Capture the cell that displays the provided text and extract its [X, Y] central coordinate. 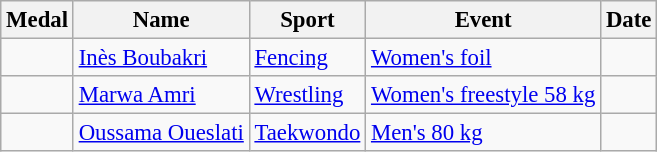
Marwa Amri [161, 95]
Fencing [308, 58]
Wrestling [308, 95]
Medal [38, 20]
Event [484, 20]
Name [161, 20]
Inès Boubakri [161, 58]
Taekwondo [308, 133]
Men's 80 kg [484, 133]
Women's foil [484, 58]
Date [629, 20]
Sport [308, 20]
Oussama Oueslati [161, 133]
Women's freestyle 58 kg [484, 95]
